From the cell containing the given text, extract its center point as [X, Y] coordinate. 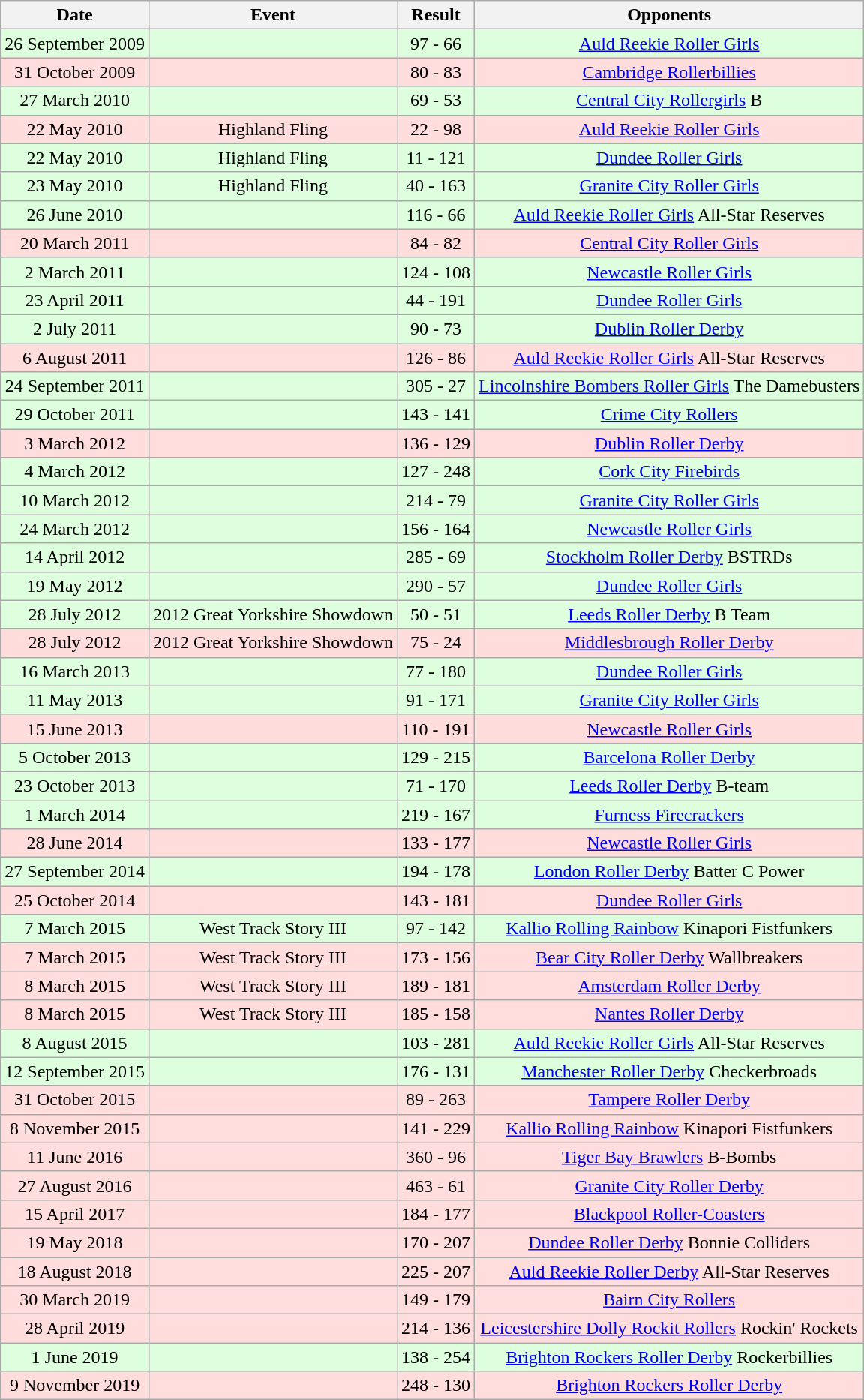
Crime City Rollers [669, 415]
Furness Firecrackers [669, 814]
97 - 142 [436, 929]
Middlesbrough Roller Derby [669, 643]
22 - 98 [436, 129]
133 - 177 [436, 843]
19 May 2012 [75, 586]
Blackpool Roller-Coasters [669, 1214]
5 October 2013 [75, 757]
110 - 191 [436, 729]
214 - 136 [436, 1329]
2 March 2011 [75, 272]
143 - 141 [436, 415]
89 - 263 [436, 1100]
141 - 229 [436, 1128]
Barcelona Roller Derby [669, 757]
14 April 2012 [75, 557]
11 May 2013 [75, 700]
28 April 2019 [75, 1329]
248 - 130 [436, 1386]
170 - 207 [436, 1242]
27 March 2010 [75, 101]
30 March 2019 [75, 1300]
Manchester Roller Derby Checkerbroads [669, 1071]
Opponents [669, 15]
28 June 2014 [75, 843]
1 June 2019 [75, 1357]
23 April 2011 [75, 300]
27 August 2016 [75, 1185]
8 November 2015 [75, 1128]
6 August 2011 [75, 358]
London Roller Derby Batter C Power [669, 872]
214 - 79 [436, 500]
23 October 2013 [75, 786]
124 - 108 [436, 272]
Nantes Roller Derby [669, 1014]
Stockholm Roller Derby BSTRDs [669, 557]
27 September 2014 [75, 872]
24 March 2012 [75, 529]
15 April 2017 [75, 1214]
138 - 254 [436, 1357]
Tampere Roller Derby [669, 1100]
75 - 24 [436, 643]
Bear City Roller Derby Wallbreakers [669, 957]
11 - 121 [436, 158]
10 March 2012 [75, 500]
103 - 281 [436, 1043]
44 - 191 [436, 300]
156 - 164 [436, 529]
Brighton Rockers Roller Derby Rockerbillies [669, 1357]
16 March 2013 [75, 671]
116 - 66 [436, 215]
Cambridge Rollerbillies [669, 72]
285 - 69 [436, 557]
18 August 2018 [75, 1272]
127 - 248 [436, 472]
3 March 2012 [75, 443]
143 - 181 [436, 900]
Lincolnshire Bombers Roller Girls The Damebusters [669, 386]
97 - 66 [436, 44]
1 March 2014 [75, 814]
Leicestershire Dolly Rockit Rollers Rockin' Rockets [669, 1329]
11 June 2016 [75, 1157]
4 March 2012 [75, 472]
Central City Rollergirls B [669, 101]
149 - 179 [436, 1300]
185 - 158 [436, 1014]
126 - 86 [436, 358]
184 - 177 [436, 1214]
84 - 82 [436, 243]
129 - 215 [436, 757]
77 - 180 [436, 671]
31 October 2015 [75, 1100]
189 - 181 [436, 986]
50 - 51 [436, 614]
2 July 2011 [75, 329]
Granite City Roller Derby [669, 1185]
Leeds Roller Derby B-team [669, 786]
26 June 2010 [75, 215]
463 - 61 [436, 1185]
Result [436, 15]
219 - 167 [436, 814]
176 - 131 [436, 1071]
Event [273, 15]
Auld Reekie Roller Derby All-Star Reserves [669, 1272]
25 October 2014 [75, 900]
Cork City Firebirds [669, 472]
15 June 2013 [75, 729]
31 October 2009 [75, 72]
12 September 2015 [75, 1071]
23 May 2010 [75, 186]
360 - 96 [436, 1157]
71 - 170 [436, 786]
305 - 27 [436, 386]
Brighton Rockers Roller Derby [669, 1386]
69 - 53 [436, 101]
136 - 129 [436, 443]
Central City Roller Girls [669, 243]
290 - 57 [436, 586]
Amsterdam Roller Derby [669, 986]
Tiger Bay Brawlers B-Bombs [669, 1157]
40 - 163 [436, 186]
29 October 2011 [75, 415]
225 - 207 [436, 1272]
9 November 2019 [75, 1386]
Dundee Roller Derby Bonnie Colliders [669, 1242]
Leeds Roller Derby B Team [669, 614]
194 - 178 [436, 872]
19 May 2018 [75, 1242]
26 September 2009 [75, 44]
173 - 156 [436, 957]
Date [75, 15]
20 March 2011 [75, 243]
Bairn City Rollers [669, 1300]
24 September 2011 [75, 386]
80 - 83 [436, 72]
8 August 2015 [75, 1043]
91 - 171 [436, 700]
90 - 73 [436, 329]
